From the cell containing the given text, extract its center point as [X, Y] coordinate. 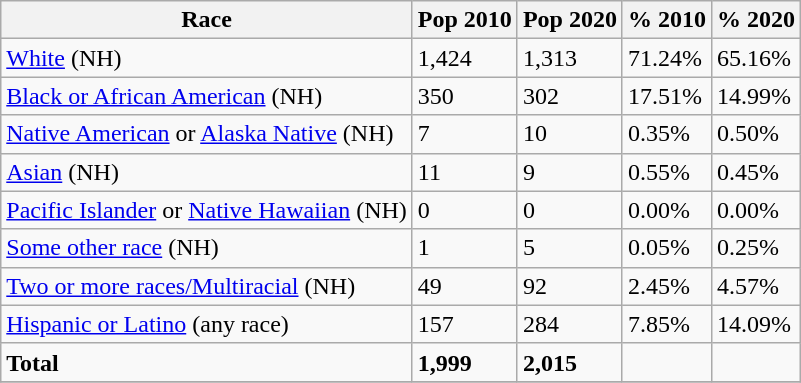
17.51% [666, 96]
Total [207, 362]
0.25% [756, 248]
Some other race (NH) [207, 248]
2.45% [666, 286]
65.16% [756, 58]
1,313 [570, 58]
0.45% [756, 172]
Pop 2010 [464, 20]
0.55% [666, 172]
1,424 [464, 58]
Hispanic or Latino (any race) [207, 324]
11 [464, 172]
White (NH) [207, 58]
2,015 [570, 362]
350 [464, 96]
Pop 2020 [570, 20]
Race [207, 20]
1,999 [464, 362]
Pacific Islander or Native Hawaiian (NH) [207, 210]
5 [570, 248]
157 [464, 324]
92 [570, 286]
71.24% [666, 58]
% 2020 [756, 20]
7 [464, 134]
Two or more races/Multiracial (NH) [207, 286]
0.05% [666, 248]
7.85% [666, 324]
14.99% [756, 96]
1 [464, 248]
284 [570, 324]
302 [570, 96]
Asian (NH) [207, 172]
Black or African American (NH) [207, 96]
10 [570, 134]
0.35% [666, 134]
14.09% [756, 324]
% 2010 [666, 20]
4.57% [756, 286]
49 [464, 286]
Native American or Alaska Native (NH) [207, 134]
0.50% [756, 134]
9 [570, 172]
